Return [X, Y] of the center of cell containing provided text 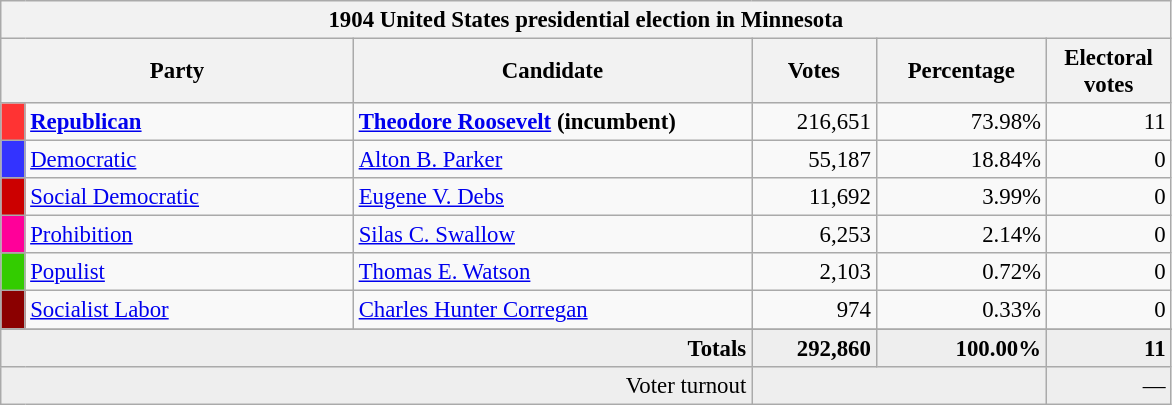
73.98% [961, 122]
292,860 [814, 348]
3.99% [961, 197]
974 [814, 310]
216,651 [814, 122]
1904 United States presidential election in Minnesota [586, 20]
Republican [189, 122]
— [1108, 385]
0.33% [961, 310]
Silas C. Swallow [552, 235]
Party [178, 72]
18.84% [961, 160]
Populist [189, 273]
Eugene V. Debs [552, 197]
55,187 [814, 160]
2.14% [961, 235]
Totals [376, 348]
Charles Hunter Corregan [552, 310]
Social Democratic [189, 197]
Voter turnout [376, 385]
Votes [814, 72]
Prohibition [189, 235]
Theodore Roosevelt (incumbent) [552, 122]
100.00% [961, 348]
Electoral votes [1108, 72]
Percentage [961, 72]
Alton B. Parker [552, 160]
Democratic [189, 160]
11,692 [814, 197]
6,253 [814, 235]
Thomas E. Watson [552, 273]
0.72% [961, 273]
2,103 [814, 273]
Candidate [552, 72]
Socialist Labor [189, 310]
